For the text-containing cell, return its midpoint in (x, y) coordinate format. 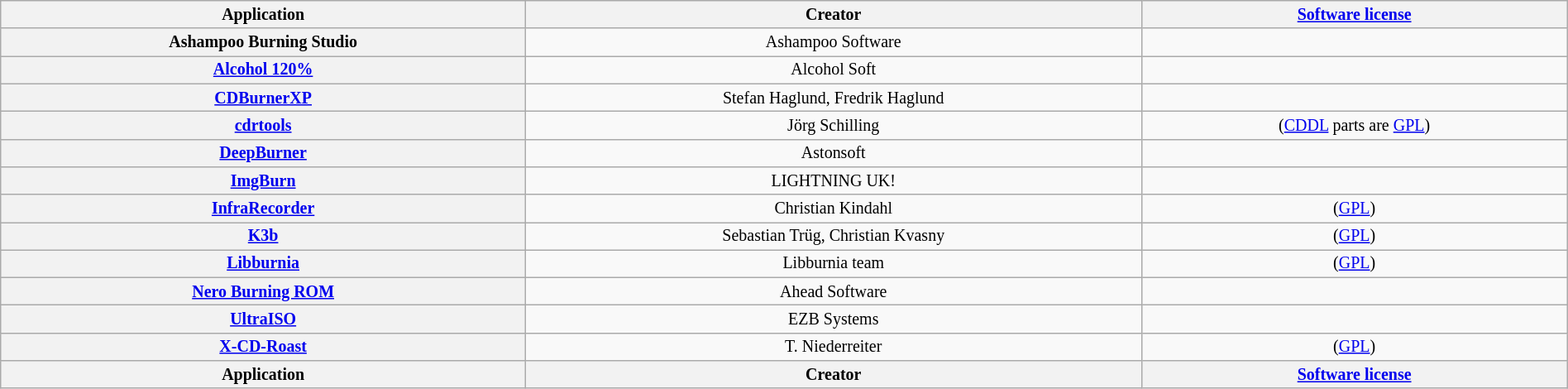
Jörg Schilling (834, 126)
Ashampoo Software (834, 43)
cdrtools (263, 126)
InfraRecorder (263, 209)
Astonsoft (834, 152)
Stefan Haglund, Fredrik Haglund (834, 98)
DeepBurner (263, 152)
Sebastian Trüg, Christian Kvasny (834, 237)
CDBurnerXP (263, 98)
LIGHTNING UK! (834, 180)
EZB Systems (834, 319)
Alcohol Soft (834, 70)
Christian Kindahl (834, 209)
UltraISO (263, 319)
Libburnia (263, 263)
Ashampoo Burning Studio (263, 43)
Libburnia team (834, 263)
X-CD-Roast (263, 348)
Ahead Software (834, 291)
K3b (263, 237)
T. Niederreiter (834, 348)
Alcohol 120% (263, 70)
(CDDL parts are GPL) (1355, 126)
ImgBurn (263, 180)
Nero Burning ROM (263, 291)
